For the text-containing cell, return its midpoint in [X, Y] coordinate format. 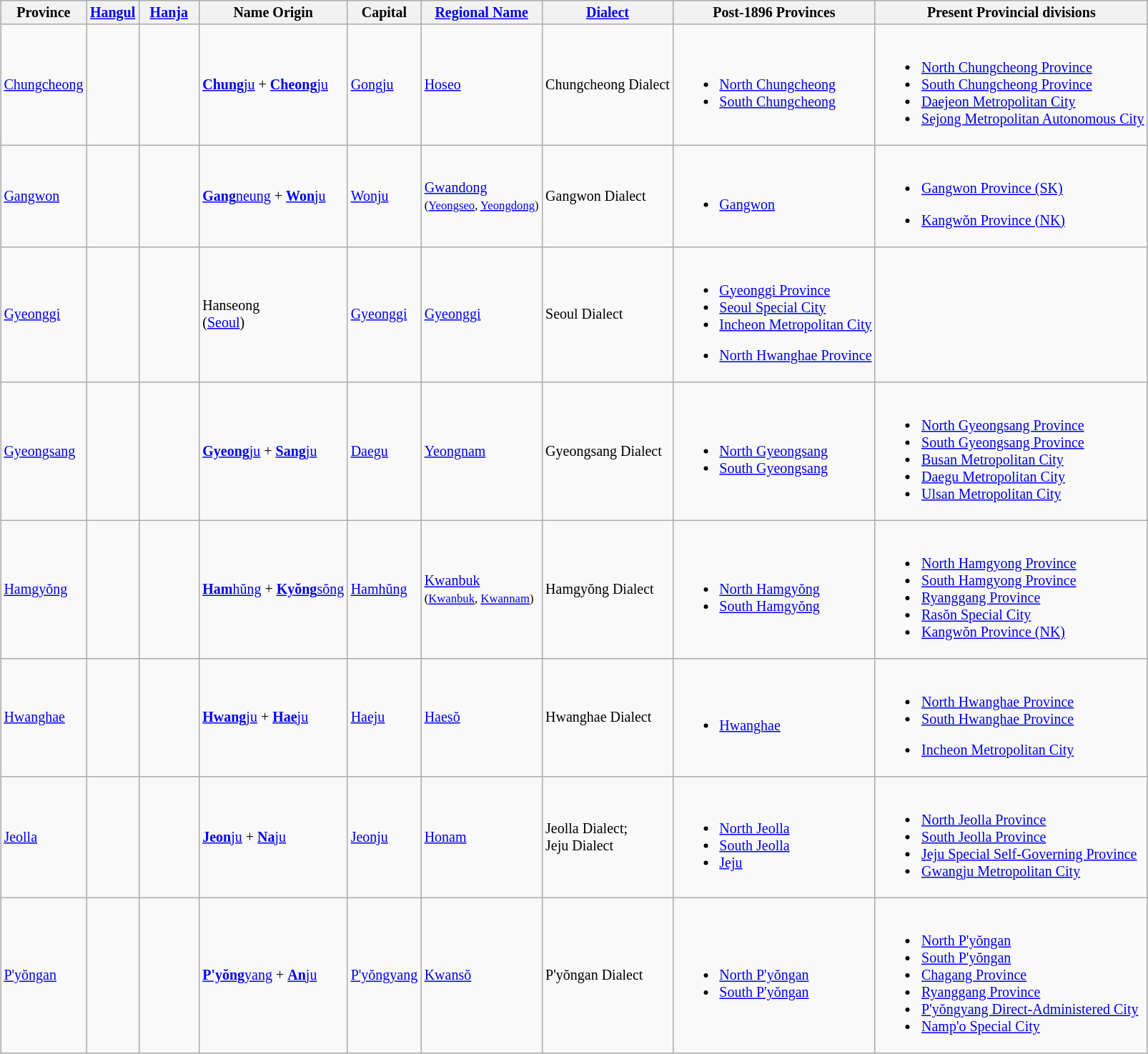
Jeolla [44, 837]
Gangneung + Wonju [273, 196]
Post-1896 Provinces [775, 13]
Chungcheong [44, 84]
P'yŏngan [44, 975]
Dialect [608, 13]
Hwangju + Haeju [273, 717]
Honam [482, 837]
North Hamgyong ProvinceSouth Hamgyong ProvinceRyanggang Province Rasŏn Special CityKangwŏn Province (NK) [1011, 589]
Hanseong(Seoul) [273, 314]
North JeollaSouth JeollaJeju [775, 837]
Present Provincial divisions [1011, 13]
North P'yŏnganSouth P'yŏnganChagang ProvinceRyanggang Province P'yŏngyang Direct-Administered CityNamp'o Special City [1011, 975]
Gyeongsang Dialect [608, 452]
P'yŏngan Dialect [608, 975]
Regional Name [482, 13]
Gyeonggi ProvinceSeoul Special CityIncheon Metropolitan City North Hwanghae Province [775, 314]
Gangwon Dialect [608, 196]
Hwanghae Dialect [608, 717]
Capital [385, 13]
North ChungcheongSouth Chungcheong [775, 84]
Jeonju + Naju [273, 837]
Gyeongsang [44, 452]
Daegu [385, 452]
Haeju [385, 717]
Gangwon Province (SK)Kangwŏn Province (NK) [1011, 196]
North Gyeongsang ProvinceSouth Gyeongsang ProvinceBusan Metropolitan CityDaegu Metropolitan CityUlsan Metropolitan City [1011, 452]
Hoseo [482, 84]
Seoul Dialect [608, 314]
Gyeongju + Sangju [273, 452]
Province [44, 13]
North Chungcheong ProvinceSouth Chungcheong ProvinceDaejeon Metropolitan CitySejong Metropolitan Autonomous City [1011, 84]
North Jeolla ProvinceSouth Jeolla ProvinceJeju Special Self-Governing ProvinceGwangju Metropolitan City [1011, 837]
P'yŏngyang + Anju [273, 975]
Hamhŭng + Kyŏngsŏng [273, 589]
Hanja [169, 13]
Chungcheong Dialect [608, 84]
North GyeongsangSouth Gyeongsang [775, 452]
Kwanbuk(Kwanbuk, Kwannam) [482, 589]
Gwandong(Yeongseo, Yeongdong) [482, 196]
Jeolla Dialect;Jeju Dialect [608, 837]
Hamgyŏng [44, 589]
North HamgyŏngSouth Hamgyŏng [775, 589]
North Hwanghae ProvinceSouth Hwanghae ProvinceIncheon Metropolitan City [1011, 717]
Gongju [385, 84]
Wonju [385, 196]
Hamgyŏng Dialect [608, 589]
Name Origin [273, 13]
Yeongnam [482, 452]
Hangul [113, 13]
Jeonju [385, 837]
North P'yŏnganSouth P'yŏngan [775, 975]
Kwansŏ [482, 975]
Hamhŭng [385, 589]
Haesŏ [482, 717]
Chungju + Cheongju [273, 84]
P'yŏngyang [385, 975]
